Return the (x, y) coordinate for the center point of the cell that contains the specified text.  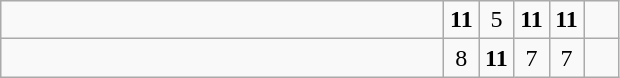
5 (496, 20)
8 (462, 58)
